Output the (X, Y) coordinate of the center of the cell containing the given text.  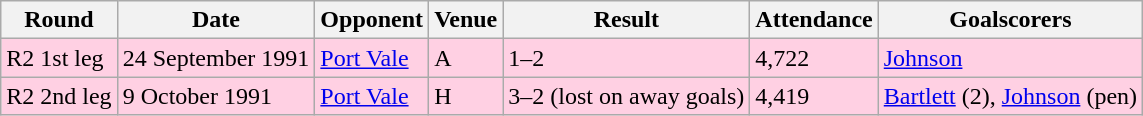
Bartlett (2), Johnson (pen) (1010, 96)
24 September 1991 (216, 58)
Goalscorers (1010, 20)
9 October 1991 (216, 96)
Attendance (814, 20)
4,722 (814, 58)
1–2 (626, 58)
Johnson (1010, 58)
4,419 (814, 96)
H (466, 96)
Date (216, 20)
Opponent (372, 20)
R2 1st leg (59, 58)
Round (59, 20)
3–2 (lost on away goals) (626, 96)
A (466, 58)
R2 2nd leg (59, 96)
Result (626, 20)
Venue (466, 20)
